Detect which cell encompasses the target text, then output its [x, y] center coordinate. 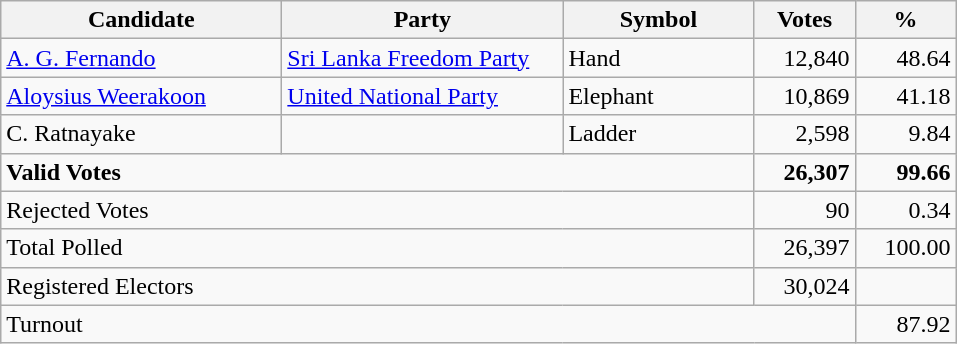
Valid Votes [378, 172]
12,840 [804, 58]
Party [422, 20]
Symbol [658, 20]
% [906, 20]
Votes [804, 20]
A. G. Fernando [142, 58]
Sri Lanka Freedom Party [422, 58]
Hand [658, 58]
Total Polled [378, 248]
26,307 [804, 172]
United National Party [422, 96]
87.92 [906, 324]
Elephant [658, 96]
Registered Electors [378, 286]
Turnout [428, 324]
Candidate [142, 20]
Rejected Votes [378, 210]
30,024 [804, 286]
99.66 [906, 172]
100.00 [906, 248]
C. Ratnayake [142, 134]
26,397 [804, 248]
0.34 [906, 210]
Aloysius Weerakoon [142, 96]
9.84 [906, 134]
90 [804, 210]
41.18 [906, 96]
2,598 [804, 134]
48.64 [906, 58]
Ladder [658, 134]
10,869 [804, 96]
